Provide the (X, Y) coordinate of the cell's center where the given text is located.  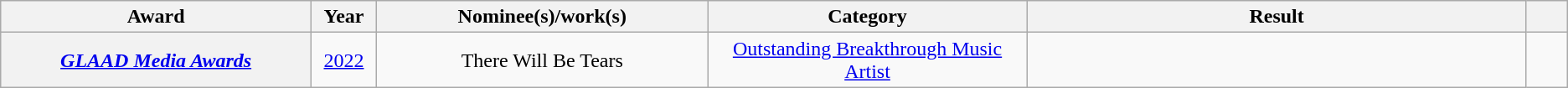
Year (343, 17)
Outstanding Breakthrough Music Artist (868, 60)
GLAAD Media Awards (156, 60)
Award (156, 17)
Category (868, 17)
2022 (343, 60)
Result (1277, 17)
There Will Be Tears (543, 60)
Nominee(s)/work(s) (543, 17)
